Capture the cell that displays the provided text and extract its (X, Y) central coordinate. 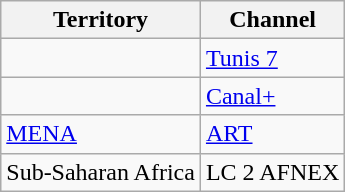
ART (272, 134)
MENA (101, 134)
Channel (272, 20)
Tunis 7 (272, 58)
LC 2 AFNEX (272, 172)
Territory (101, 20)
Canal+ (272, 96)
Sub-Saharan Africa (101, 172)
